Pinpoint the cell where the given text exists, returning its (x, y) midpoint coordinate. 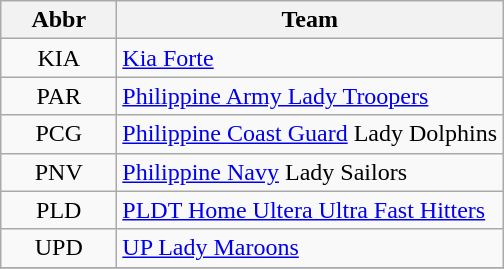
Philippine Army Lady Troopers (310, 96)
PLD (59, 210)
PAR (59, 96)
UP Lady Maroons (310, 248)
Philippine Navy Lady Sailors (310, 172)
Abbr (59, 20)
Philippine Coast Guard Lady Dolphins (310, 134)
UPD (59, 248)
PLDT Home Ultera Ultra Fast Hitters (310, 210)
KIA (59, 58)
Kia Forte (310, 58)
PNV (59, 172)
PCG (59, 134)
Team (310, 20)
